Scan for the cell matching the given text and deliver its (X, Y) coordinate at center. 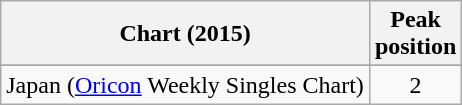
Japan (Oricon Weekly Singles Chart) (186, 85)
Peakposition (415, 34)
2 (415, 85)
Chart (2015) (186, 34)
